Provide the [x, y] coordinate of the cell's center where the given text is located.  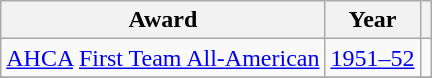
Award [163, 20]
1951–52 [372, 58]
Year [372, 20]
AHCA First Team All-American [163, 58]
